From the cell containing the given text, extract its center point as (X, Y) coordinate. 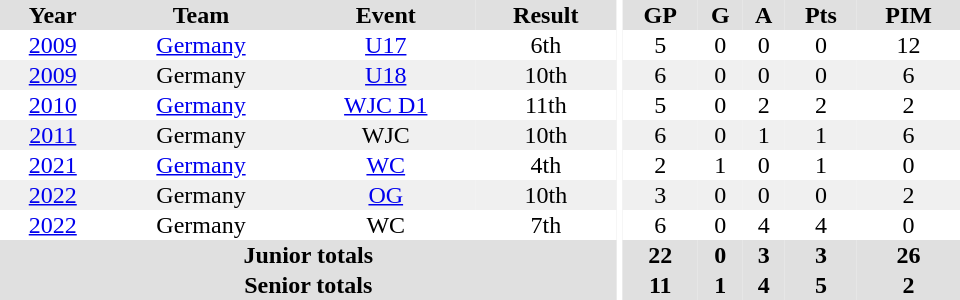
PIM (908, 15)
12 (908, 45)
6th (546, 45)
U17 (386, 45)
4th (546, 165)
7th (546, 225)
22 (660, 255)
U18 (386, 75)
Team (202, 15)
OG (386, 195)
11th (546, 105)
GP (660, 15)
2010 (53, 105)
A (764, 15)
Event (386, 15)
Junior totals (308, 255)
Senior totals (308, 285)
11 (660, 285)
Pts (821, 15)
2021 (53, 165)
2011 (53, 135)
26 (908, 255)
WJC D1 (386, 105)
Year (53, 15)
WJC (386, 135)
G (720, 15)
Result (546, 15)
